Return [x, y] of the center of cell containing provided text 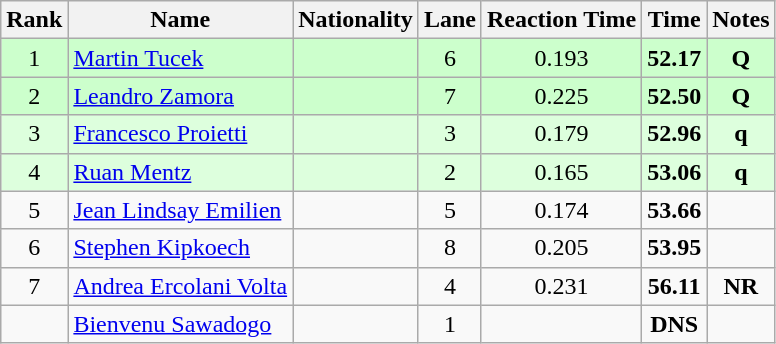
Francesco Proietti [180, 134]
Reaction Time [561, 20]
Leandro Zamora [180, 96]
NR [741, 286]
0.193 [561, 58]
Bienvenu Sawadogo [180, 324]
53.06 [674, 172]
Stephen Kipkoech [180, 248]
0.174 [561, 210]
52.96 [674, 134]
Notes [741, 20]
Rank [34, 20]
DNS [674, 324]
Jean Lindsay Emilien [180, 210]
Martin Tucek [180, 58]
Andrea Ercolani Volta [180, 286]
Ruan Mentz [180, 172]
Name [180, 20]
Time [674, 20]
53.66 [674, 210]
Nationality [356, 20]
0.205 [561, 248]
0.179 [561, 134]
56.11 [674, 286]
52.17 [674, 58]
53.95 [674, 248]
52.50 [674, 96]
Lane [450, 20]
0.225 [561, 96]
0.231 [561, 286]
0.165 [561, 172]
8 [450, 248]
